Output the (x, y) coordinate of the center of the cell containing the given text.  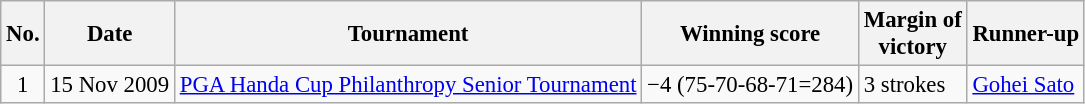
PGA Handa Cup Philanthropy Senior Tournament (408, 85)
Margin ofvictory (912, 34)
Gohei Sato (1026, 85)
Winning score (750, 34)
Date (110, 34)
−4 (75-70-68-71=284) (750, 85)
3 strokes (912, 85)
No. (23, 34)
Runner-up (1026, 34)
15 Nov 2009 (110, 85)
1 (23, 85)
Tournament (408, 34)
